Return the [X, Y] coordinate for the center point of the cell that contains the specified text.  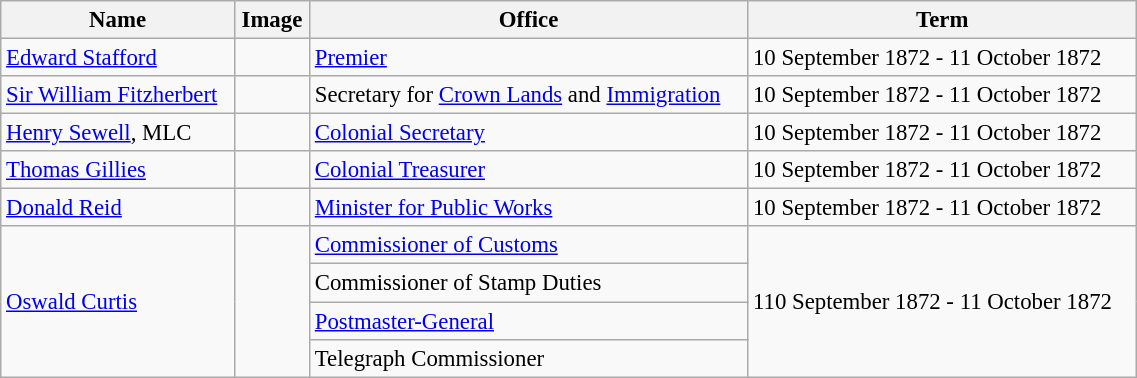
Minister for Public Works [528, 208]
Term [942, 20]
Name [118, 20]
Office [528, 20]
Oswald Curtis [118, 301]
Secretary for Crown Lands and Immigration [528, 95]
Telegraph Commissioner [528, 358]
Commissioner of Customs [528, 245]
Colonial Secretary [528, 133]
Image [272, 20]
Colonial Treasurer [528, 170]
Commissioner of Stamp Duties [528, 283]
Sir William Fitzherbert [118, 95]
Premier [528, 58]
110 September 1872 - 11 October 1872 [942, 301]
Thomas Gillies [118, 170]
Postmaster-General [528, 321]
Edward Stafford [118, 58]
Donald Reid [118, 208]
Henry Sewell, MLC [118, 133]
